Search for the cell housing the specified text and yield its (x, y) center coordinate. 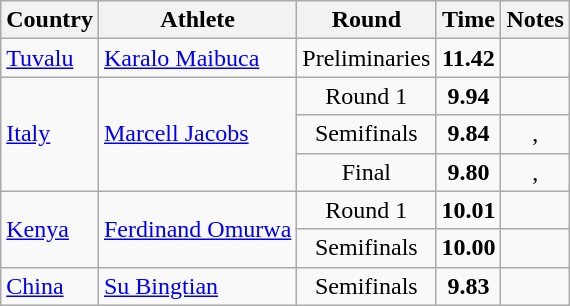
10.00 (468, 248)
Athlete (197, 20)
9.80 (468, 172)
9.84 (468, 134)
Final (366, 172)
Time (468, 20)
Kenya (50, 229)
Italy (50, 134)
10.01 (468, 210)
Tuvalu (50, 58)
Marcell Jacobs (197, 134)
Su Bingtian (197, 286)
Round (366, 20)
Preliminaries (366, 58)
9.94 (468, 96)
Ferdinand Omurwa (197, 229)
Notes (535, 20)
Country (50, 20)
11.42 (468, 58)
9.83 (468, 286)
China (50, 286)
Karalo Maibuca (197, 58)
